Locate the cell with the specified text and output its (x, y) center coordinate. 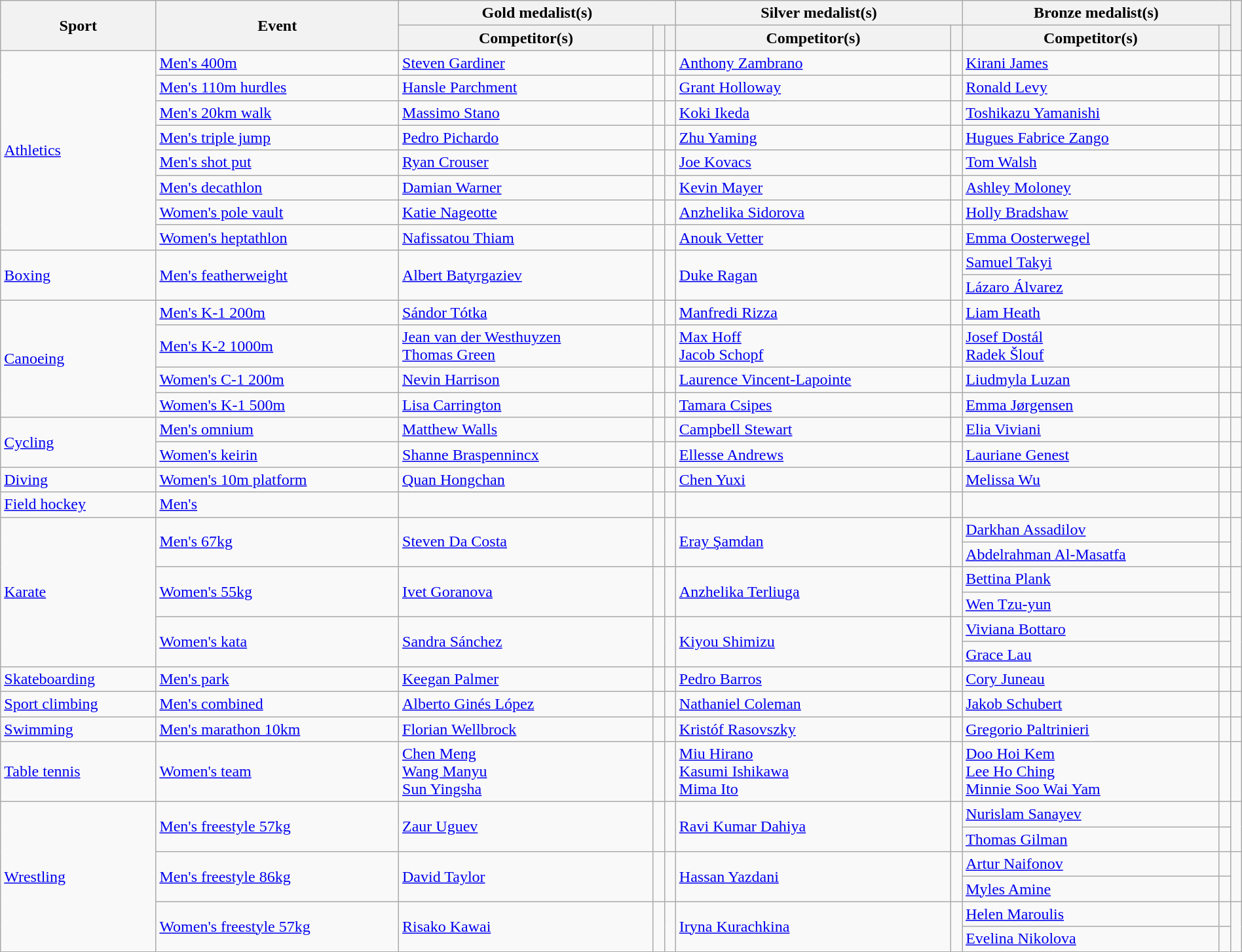
Laurence Vincent-Lapointe (813, 380)
Women's heptathlon (278, 237)
Albert Batyrgaziev (527, 275)
Women's K-1 500m (278, 405)
David Taylor (527, 877)
Damian Warner (527, 187)
Men's omnium (278, 430)
Anzhelika Terliuga (813, 592)
Jakob Schubert (1091, 704)
Nathaniel Coleman (813, 704)
Cory Juneau (1091, 679)
Event (278, 26)
Sport climbing (79, 704)
Helen Maroulis (1091, 914)
Men's 110m hurdles (278, 88)
Men's marathon 10km (278, 729)
Swimming (79, 729)
Ashley Moloney (1091, 187)
Women's keirin (278, 455)
Doo Hoi KemLee Ho ChingMinnie Soo Wai Yam (1091, 772)
Men's 20km walk (278, 113)
Manfredi Rizza (813, 313)
Joe Kovacs (813, 162)
Boxing (79, 275)
Women's pole vault (278, 212)
Skateboarding (79, 679)
Josef DostálRadek Šlouf (1091, 346)
Kirani James (1091, 63)
Gregorio Paltrinieri (1091, 729)
Chen Yuxi (813, 480)
Men's K-1 200m (278, 313)
Eray Şamdan (813, 542)
Nafissatou Thiam (527, 237)
Ryan Crouser (527, 162)
Grace Lau (1091, 654)
Kiyou Shimizu (813, 641)
Women's kata (278, 641)
Diving (79, 480)
Women's C-1 200m (278, 380)
Quan Hongchan (527, 480)
Women's team (278, 772)
Iryna Kurachkina (813, 926)
Canoeing (79, 359)
Massimo Stano (527, 113)
Nurislam Sanayev (1091, 814)
Women's 10m platform (278, 480)
Table tennis (79, 772)
Pedro Pichardo (527, 138)
Men's combined (278, 704)
Liam Heath (1091, 313)
Kevin Mayer (813, 187)
Lázaro Álvarez (1091, 287)
Elia Viviani (1091, 430)
Shanne Braspennincx (527, 455)
Hansle Parchment (527, 88)
Gold medalist(s) (537, 13)
Wen Tzu-yun (1091, 604)
Men's decathlon (278, 187)
Silver medalist(s) (819, 13)
Pedro Barros (813, 679)
Katie Nageotte (527, 212)
Grant Holloway (813, 88)
Karate (79, 592)
Darkhan Assadilov (1091, 529)
Risako Kawai (527, 926)
Lauriane Genest (1091, 455)
Max HoffJacob Schopf (813, 346)
Men's K-2 1000m (278, 346)
Lisa Carrington (527, 405)
Miu HiranoKasumi IshikawaMima Ito (813, 772)
Men's 67kg (278, 542)
Koki Ikeda (813, 113)
Emma Jørgensen (1091, 405)
Evelina Nikolova (1091, 939)
Ivet Goranova (527, 592)
Ronald Levy (1091, 88)
Alberto Ginés López (527, 704)
Keegan Palmer (527, 679)
Thomas Gilman (1091, 839)
Zaur Uguev (527, 827)
Anzhelika Sidorova (813, 212)
Duke Ragan (813, 275)
Sandra Sánchez (527, 641)
Nevin Harrison (527, 380)
Ravi Kumar Dahiya (813, 827)
Tom Walsh (1091, 162)
Florian Wellbrock (527, 729)
Liudmyla Luzan (1091, 380)
Bronze medalist(s) (1097, 13)
Cycling (79, 442)
Ellesse Andrews (813, 455)
Wrestling (79, 877)
Men's featherweight (278, 275)
Men's triple jump (278, 138)
Kristóf Rasovszky (813, 729)
Chen MengWang ManyuSun Yingsha (527, 772)
Hugues Fabrice Zango (1091, 138)
Viviana Bottaro (1091, 629)
Men's 400m (278, 63)
Zhu Yaming (813, 138)
Campbell Stewart (813, 430)
Tamara Csipes (813, 405)
Women's 55kg (278, 592)
Men's shot put (278, 162)
Abdelrahman Al-Masatfa (1091, 554)
Men's (278, 505)
Matthew Walls (527, 430)
Samuel Takyi (1091, 262)
Toshikazu Yamanishi (1091, 113)
Men's freestyle 86kg (278, 877)
Melissa Wu (1091, 480)
Men's freestyle 57kg (278, 827)
Steven Da Costa (527, 542)
Anthony Zambrano (813, 63)
Athletics (79, 150)
Bettina Plank (1091, 579)
Field hockey (79, 505)
Sándor Tótka (527, 313)
Hassan Yazdani (813, 877)
Anouk Vetter (813, 237)
Holly Bradshaw (1091, 212)
Steven Gardiner (527, 63)
Jean van der WesthuyzenThomas Green (527, 346)
Men's park (278, 679)
Emma Oosterwegel (1091, 237)
Women's freestyle 57kg (278, 926)
Myles Amine (1091, 889)
Artur Naifonov (1091, 864)
Sport (79, 26)
